Identify which cell holds the provided text, then report its (X, Y) central coordinate. 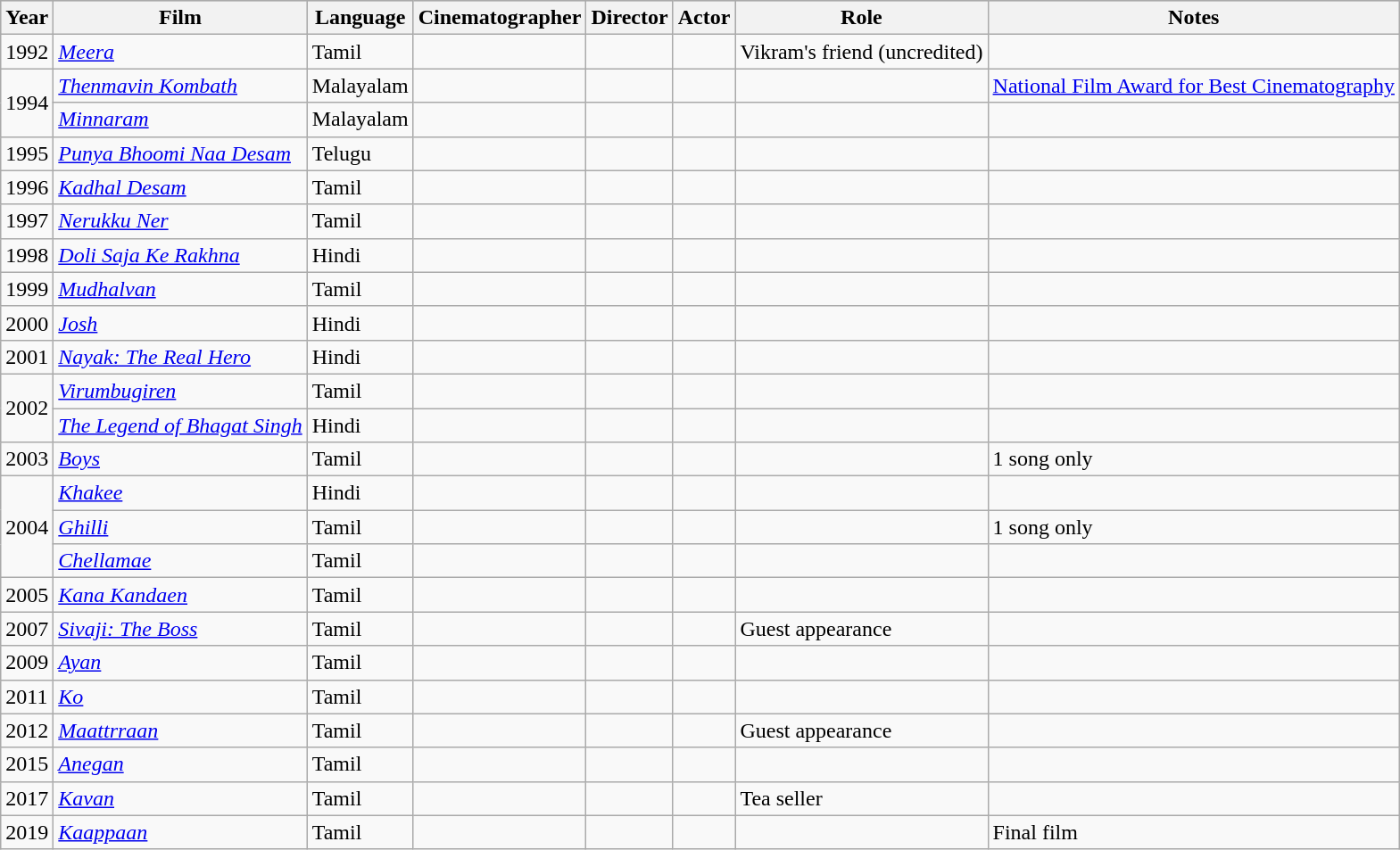
Sivaji: The Boss (180, 629)
Punya Bhoomi Naa Desam (180, 153)
1996 (27, 187)
Khakee (180, 493)
Notes (1194, 18)
National Film Award for Best Cinematography (1194, 86)
1995 (27, 153)
Telugu (360, 153)
Virumbugiren (180, 391)
Ghilli (180, 527)
Final film (1194, 832)
1994 (27, 103)
Meera (180, 52)
Thenmavin Kombath (180, 86)
2009 (27, 663)
Josh (180, 323)
Year (27, 18)
1998 (27, 255)
Kavan (180, 798)
Cinematographer (500, 18)
Vikram's friend (uncredited) (862, 52)
Director (630, 18)
Kadhal Desam (180, 187)
Language (360, 18)
2001 (27, 357)
2012 (27, 730)
2019 (27, 832)
2005 (27, 595)
Boys (180, 459)
Role (862, 18)
Maattrraan (180, 730)
Doli Saja Ke Rakhna (180, 255)
2015 (27, 764)
1992 (27, 52)
2007 (27, 629)
Tea seller (862, 798)
Anegan (180, 764)
1997 (27, 221)
The Legend of Bhagat Singh (180, 425)
Film (180, 18)
Mudhalvan (180, 289)
Chellamae (180, 561)
Kana Kandaen (180, 595)
Nerukku Ner (180, 221)
2002 (27, 408)
2017 (27, 798)
2003 (27, 459)
2011 (27, 697)
2004 (27, 527)
2000 (27, 323)
Kaappaan (180, 832)
Minnaram (180, 120)
Ko (180, 697)
1999 (27, 289)
Nayak: The Real Hero (180, 357)
Ayan (180, 663)
Actor (704, 18)
